Return [X, Y] of the center of cell containing provided text 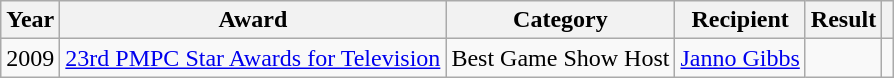
23rd PMPC Star Awards for Television [253, 58]
Category [560, 20]
Best Game Show Host [560, 58]
2009 [30, 58]
Year [30, 20]
Award [253, 20]
Result [843, 20]
Janno Gibbs [740, 58]
Recipient [740, 20]
